Identify which cell holds the provided text, then report its [X, Y] central coordinate. 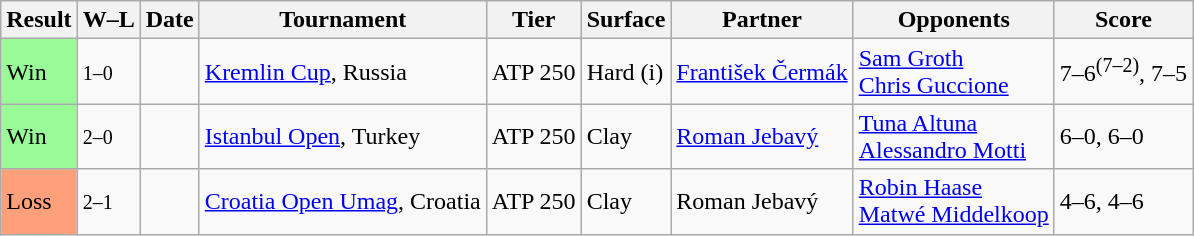
Partner [762, 20]
Robin Haase Matwé Middelkoop [954, 202]
1–0 [108, 72]
Hard (i) [626, 72]
František Čermák [762, 72]
7–6(7–2), 7–5 [1123, 72]
Istanbul Open, Turkey [342, 136]
Surface [626, 20]
Loss [39, 202]
Tier [534, 20]
Result [39, 20]
Croatia Open Umag, Croatia [342, 202]
Tournament [342, 20]
4–6, 4–6 [1123, 202]
Score [1123, 20]
2–1 [108, 202]
2–0 [108, 136]
W–L [108, 20]
Tuna Altuna Alessandro Motti [954, 136]
Date [170, 20]
Kremlin Cup, Russia [342, 72]
Sam Groth Chris Guccione [954, 72]
Opponents [954, 20]
6–0, 6–0 [1123, 136]
